Search for the cell housing the specified text and yield its [X, Y] center coordinate. 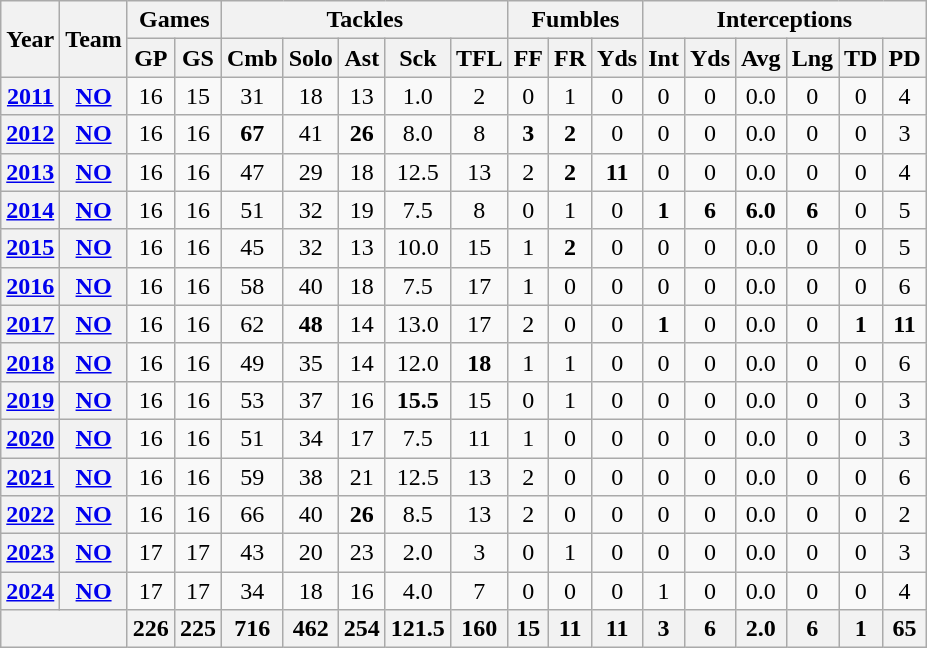
Sck [418, 58]
225 [198, 629]
8.5 [418, 515]
Fumbles [576, 20]
2013 [30, 172]
53 [252, 400]
GP [150, 58]
12.0 [418, 362]
21 [362, 477]
226 [150, 629]
462 [310, 629]
Interceptions [784, 20]
2012 [30, 134]
19 [362, 210]
13.0 [418, 324]
67 [252, 134]
Solo [310, 58]
2020 [30, 438]
6.0 [762, 210]
2016 [30, 286]
TFL [479, 58]
Year [30, 39]
58 [252, 286]
45 [252, 248]
2019 [30, 400]
2021 [30, 477]
Ast [362, 58]
62 [252, 324]
Games [174, 20]
Team [94, 39]
GS [198, 58]
37 [310, 400]
Cmb [252, 58]
Tackles [364, 20]
20 [310, 553]
2014 [30, 210]
716 [252, 629]
PD [904, 58]
2015 [30, 248]
48 [310, 324]
2011 [30, 96]
15.5 [418, 400]
160 [479, 629]
2022 [30, 515]
FF [528, 58]
8.0 [418, 134]
65 [904, 629]
254 [362, 629]
TD [861, 58]
35 [310, 362]
31 [252, 96]
FR [570, 58]
10.0 [418, 248]
29 [310, 172]
2018 [30, 362]
59 [252, 477]
2023 [30, 553]
66 [252, 515]
2024 [30, 591]
Avg [762, 58]
Lng [812, 58]
Int [664, 58]
121.5 [418, 629]
23 [362, 553]
1.0 [418, 96]
41 [310, 134]
2017 [30, 324]
49 [252, 362]
38 [310, 477]
4.0 [418, 591]
43 [252, 553]
7 [479, 591]
47 [252, 172]
